Determine the (X, Y) coordinate at the center of the cell enclosing the given text.  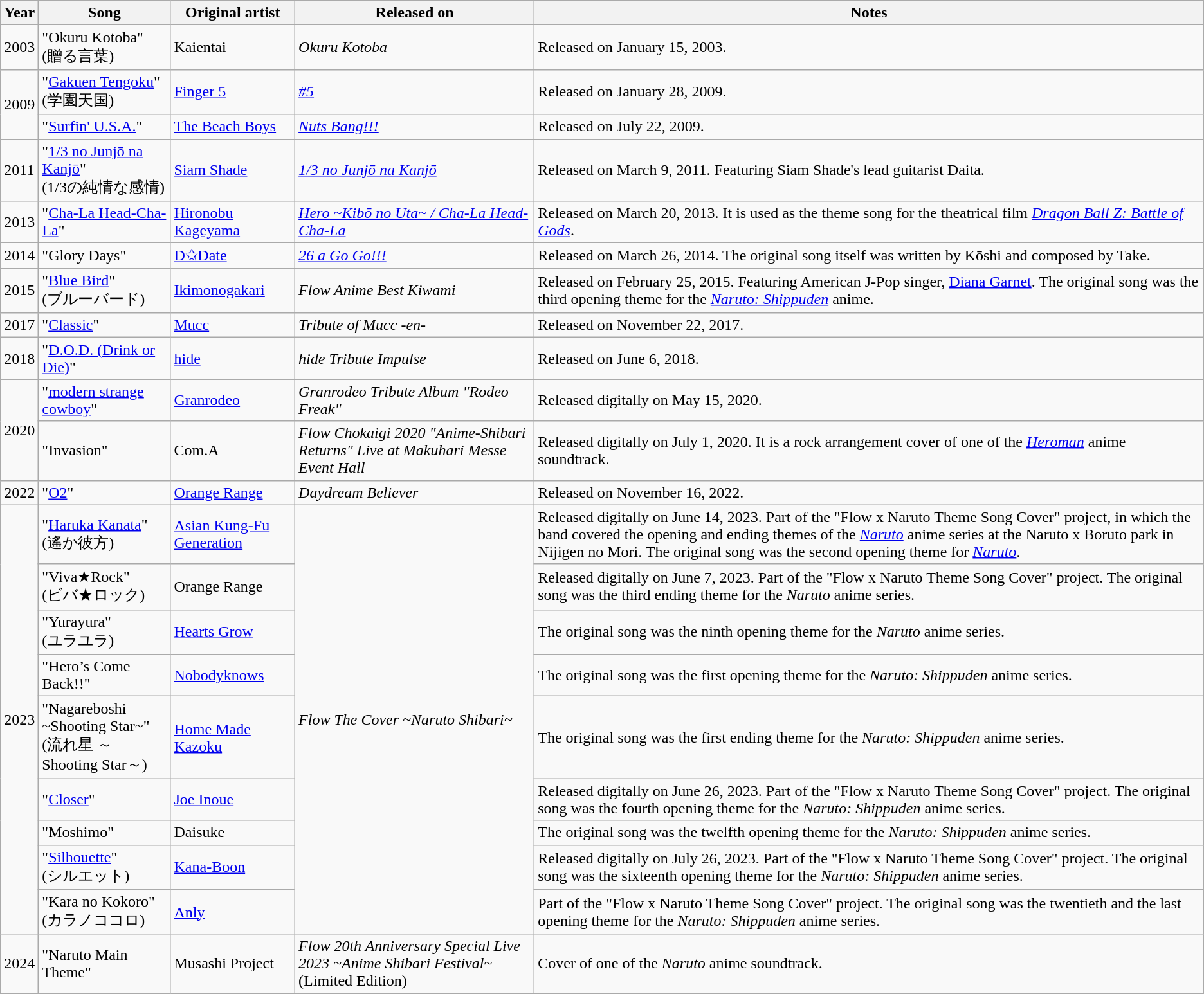
"1/3 no Junjō na Kanjō" (1/3の純情な感情) (104, 170)
Finger 5 (233, 92)
Original artist (233, 13)
Released on March 9, 2011. Featuring Siam Shade's lead guitarist Daita. (870, 170)
"Yurayura" (ユラユラ) (104, 632)
"Glory Days" (104, 256)
Siam Shade (233, 170)
2014 (19, 256)
Asian Kung-Fu Generation (233, 534)
Flow Anime Best Kiwami (415, 291)
Released on March 20, 2013. It is used as the theme song for the theatrical film Dragon Ball Z: Battle of Gods. (870, 222)
2009 (19, 104)
Hero ~Kibō no Uta~ / Cha-La Head-Cha-La (415, 222)
Released on November 22, 2017. (870, 325)
Song (104, 13)
Granrodeo Tribute Album "Rodeo Freak" (415, 400)
#5 (415, 92)
Kana-Boon (233, 867)
Granrodeo (233, 400)
Tribute of Mucc -en- (415, 325)
"Closer" (104, 800)
Okuru Kotoba (415, 48)
Daydream Believer (415, 492)
Released digitally on July 1, 2020. It is a rock arrangement cover of one of the Heroman anime soundtrack. (870, 451)
1/3 no Junjō na Kanjō (415, 170)
"Okuru Kotoba" (贈る言葉) (104, 48)
Home Made Kazoku (233, 737)
2013 (19, 222)
Hearts Grow (233, 632)
"Invasion" (104, 451)
"Hero’s Come Back!!" (104, 675)
"Classic" (104, 325)
2023 (19, 719)
Hironobu Kageyama (233, 222)
"modern strange cowboy" (104, 400)
D✩Date (233, 256)
Flow The Cover ~Naruto Shibari~ (415, 719)
Musashi Project (233, 964)
Cover of one of the Naruto anime soundtrack. (870, 964)
Released on July 22, 2009. (870, 127)
"Haruka Kanata" (遙か彼方) (104, 534)
2024 (19, 964)
2020 (19, 429)
"Blue Bird" (ブルーバード) (104, 291)
"Surfin' U.S.A." (104, 127)
"Gakuen Tengoku" (学園天国) (104, 92)
Released on June 6, 2018. (870, 359)
hide Tribute Impulse (415, 359)
"Naruto Main Theme" (104, 964)
The original song was the twelfth opening theme for the Naruto: Shippuden anime series. (870, 833)
Released digitally on May 15, 2020. (870, 400)
Released on November 16, 2022. (870, 492)
"Cha-La Head-Cha-La" (104, 222)
Daisuke (233, 833)
The original song was the first ending theme for the Naruto: Shippuden anime series. (870, 737)
Kaientai (233, 48)
"Kara no Kokoro" (カラノココロ) (104, 912)
Flow 20th Anniversary Special Live 2023 ~Anime Shibari Festival~ (Limited Edition) (415, 964)
2022 (19, 492)
"Nagareboshi ~Shooting Star~"(流れ星 ～Shooting Star～) (104, 737)
Released on January 28, 2009. (870, 92)
hide (233, 359)
"Moshimo" (104, 833)
Mucc (233, 325)
"O2" (104, 492)
Nobodyknows (233, 675)
2003 (19, 48)
Ikimonogakari (233, 291)
"Viva★Rock" (ビバ★ロック) (104, 586)
Anly (233, 912)
Com.A (233, 451)
2017 (19, 325)
"Silhouette" (シルエット) (104, 867)
2018 (19, 359)
The Beach Boys (233, 127)
2015 (19, 291)
Nuts Bang!!! (415, 127)
Released on January 15, 2003. (870, 48)
26 a Go Go!!! (415, 256)
Year (19, 13)
Flow Chokaigi 2020 "Anime-Shibari Returns" Live at Makuhari Messe Event Hall (415, 451)
Released on March 26, 2014. The original song itself was written by Kōshi and composed by Take. (870, 256)
2011 (19, 170)
The original song was the first opening theme for the Naruto: Shippuden anime series. (870, 675)
Joe Inoue (233, 800)
"D.O.D. (Drink or Die)" (104, 359)
The original song was the ninth opening theme for the Naruto anime series. (870, 632)
Released on (415, 13)
Notes (870, 13)
